Detect which cell encompasses the target text, then output its [X, Y] center coordinate. 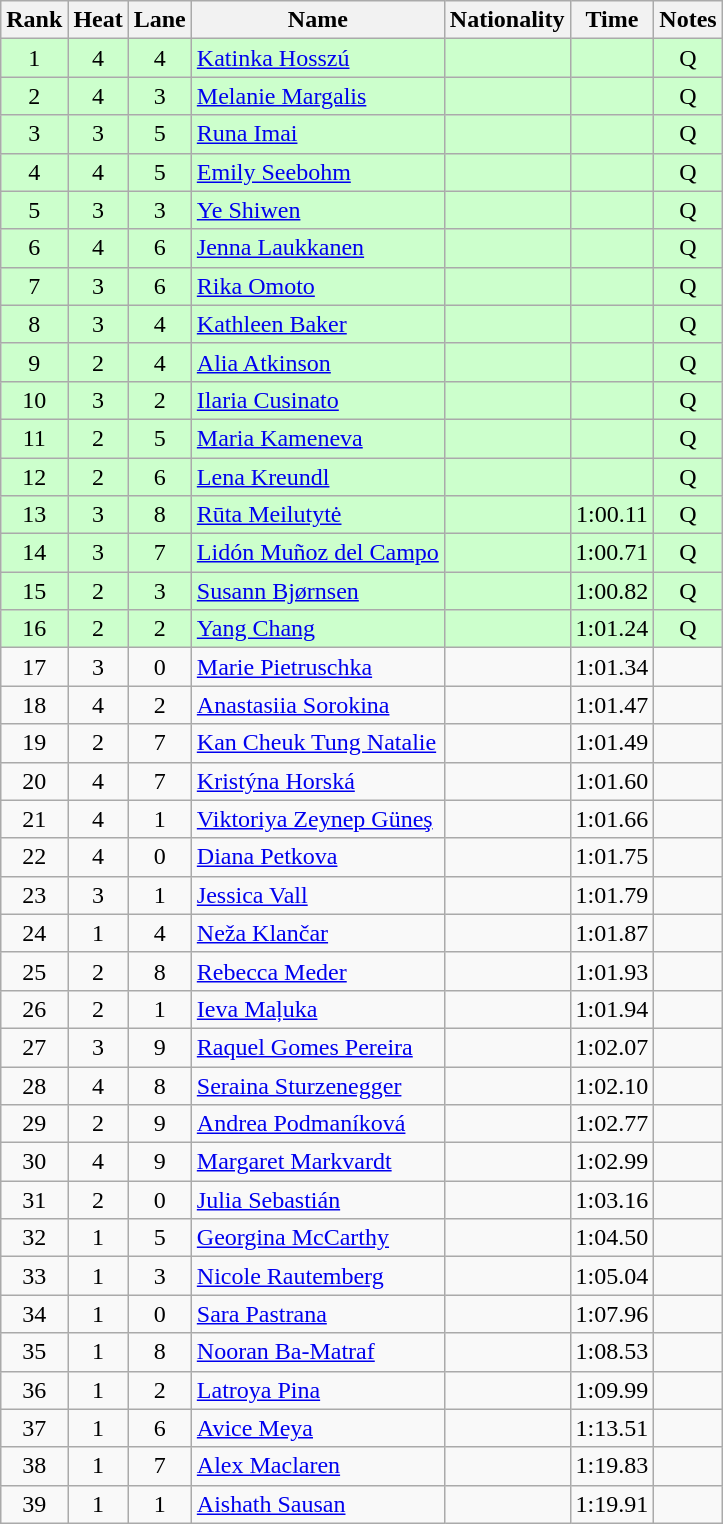
1:08.53 [612, 1352]
Andrea Podmaníková [318, 1124]
Julia Sebastián [318, 1200]
17 [34, 667]
27 [34, 1047]
Ieva Maļuka [318, 1009]
Avice Meya [318, 1428]
Nicole Rautemberg [318, 1276]
Rank [34, 20]
1:01.87 [612, 933]
20 [34, 781]
1:01.49 [612, 743]
Jenna Laukkanen [318, 248]
1:05.04 [612, 1276]
Rika Omoto [318, 286]
Margaret Markvardt [318, 1162]
1:02.07 [612, 1047]
Alia Atkinson [318, 362]
1:03.16 [612, 1200]
Jessica Vall [318, 895]
Name [318, 20]
1:02.77 [612, 1124]
37 [34, 1428]
10 [34, 400]
1:00.82 [612, 591]
Notes [688, 20]
Maria Kameneva [318, 438]
1:02.99 [612, 1162]
Marie Pietruschka [318, 667]
1:01.79 [612, 895]
32 [34, 1238]
Lena Kreundl [318, 477]
1:04.50 [612, 1238]
1:01.75 [612, 857]
1:01.66 [612, 819]
1:01.60 [612, 781]
Sara Pastrana [318, 1314]
1:01.47 [612, 705]
1:00.11 [612, 515]
36 [34, 1390]
1:09.99 [612, 1390]
Heat [98, 20]
34 [34, 1314]
Seraina Sturzenegger [318, 1085]
Nationality [507, 20]
25 [34, 971]
19 [34, 743]
Ilaria Cusinato [318, 400]
1:07.96 [612, 1314]
Nooran Ba-Matraf [318, 1352]
13 [34, 515]
35 [34, 1352]
Neža Klančar [318, 933]
1:13.51 [612, 1428]
1:01.93 [612, 971]
1:01.34 [612, 667]
1:19.83 [612, 1466]
Kan Cheuk Tung Natalie [318, 743]
12 [34, 477]
Raquel Gomes Pereira [318, 1047]
1:19.91 [612, 1504]
14 [34, 553]
39 [34, 1504]
38 [34, 1466]
31 [34, 1200]
Katinka Hosszú [318, 58]
1:01.94 [612, 1009]
23 [34, 895]
15 [34, 591]
1:02.10 [612, 1085]
Susann Bjørnsen [318, 591]
30 [34, 1162]
Yang Chang [318, 629]
1:00.71 [612, 553]
Melanie Margalis [318, 96]
Kathleen Baker [318, 324]
21 [34, 819]
Georgina McCarthy [318, 1238]
Latroya Pina [318, 1390]
22 [34, 857]
24 [34, 933]
18 [34, 705]
Rebecca Meder [318, 971]
Lidón Muñoz del Campo [318, 553]
29 [34, 1124]
33 [34, 1276]
Aishath Sausan [318, 1504]
1:01.24 [612, 629]
Anastasiia Sorokina [318, 705]
Diana Petkova [318, 857]
Alex Maclaren [318, 1466]
Ye Shiwen [318, 210]
Rūta Meilutytė [318, 515]
Viktoriya Zeynep Güneş [318, 819]
28 [34, 1085]
16 [34, 629]
Kristýna Horská [318, 781]
Runa Imai [318, 134]
Emily Seebohm [318, 172]
11 [34, 438]
Lane [160, 20]
26 [34, 1009]
Time [612, 20]
